Pinpoint the cell where the given text exists, returning its (x, y) midpoint coordinate. 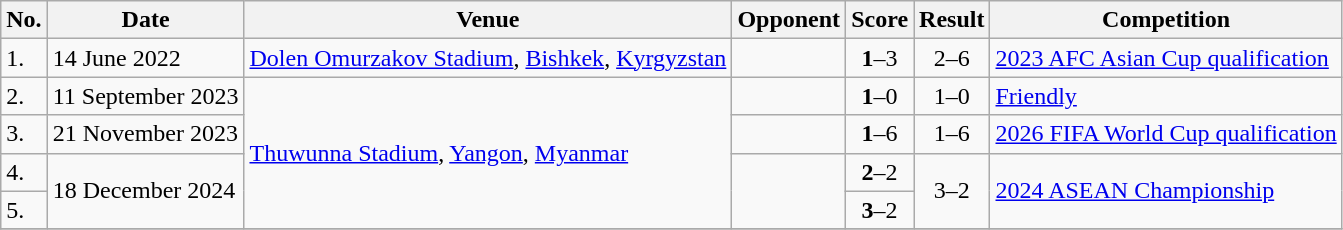
Date (146, 20)
Result (952, 20)
21 November 2023 (146, 134)
No. (24, 20)
2. (24, 96)
5. (24, 210)
14 June 2022 (146, 58)
4. (24, 172)
Competition (1166, 20)
Dolen Omurzakov Stadium, Bishkek, Kyrgyzstan (488, 58)
11 September 2023 (146, 96)
1–3 (880, 58)
Friendly (1166, 96)
2–2 (880, 172)
2026 FIFA World Cup qualification (1166, 134)
2023 AFC Asian Cup qualification (1166, 58)
2–6 (952, 58)
1. (24, 58)
Venue (488, 20)
3. (24, 134)
18 December 2024 (146, 191)
Opponent (789, 20)
2024 ASEAN Championship (1166, 191)
Thuwunna Stadium, Yangon, Myanmar (488, 153)
Score (880, 20)
